Detect which cell encompasses the target text, then output its (X, Y) center coordinate. 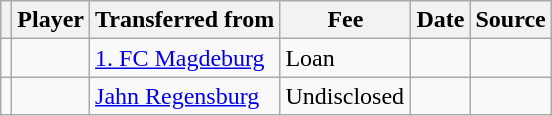
Jahn Regensburg (185, 96)
Loan (346, 58)
Fee (346, 20)
Transferred from (185, 20)
1. FC Magdeburg (185, 58)
Date (440, 20)
Player (51, 20)
Undisclosed (346, 96)
Source (510, 20)
